Locate the cell with the specified text and output its (x, y) center coordinate. 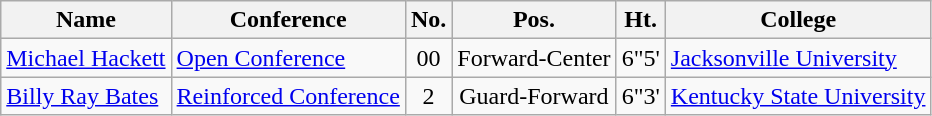
6"5' (640, 58)
Billy Ray Bates (86, 96)
Name (86, 20)
2 (428, 96)
No. (428, 20)
Reinforced Conference (288, 96)
Michael Hackett (86, 58)
Forward-Center (534, 58)
Ht. (640, 20)
College (798, 20)
Kentucky State University (798, 96)
Conference (288, 20)
Jacksonville University (798, 58)
Pos. (534, 20)
00 (428, 58)
6"3' (640, 96)
Guard-Forward (534, 96)
Open Conference (288, 58)
